Output the [X, Y] coordinate of the center of the cell containing the given text.  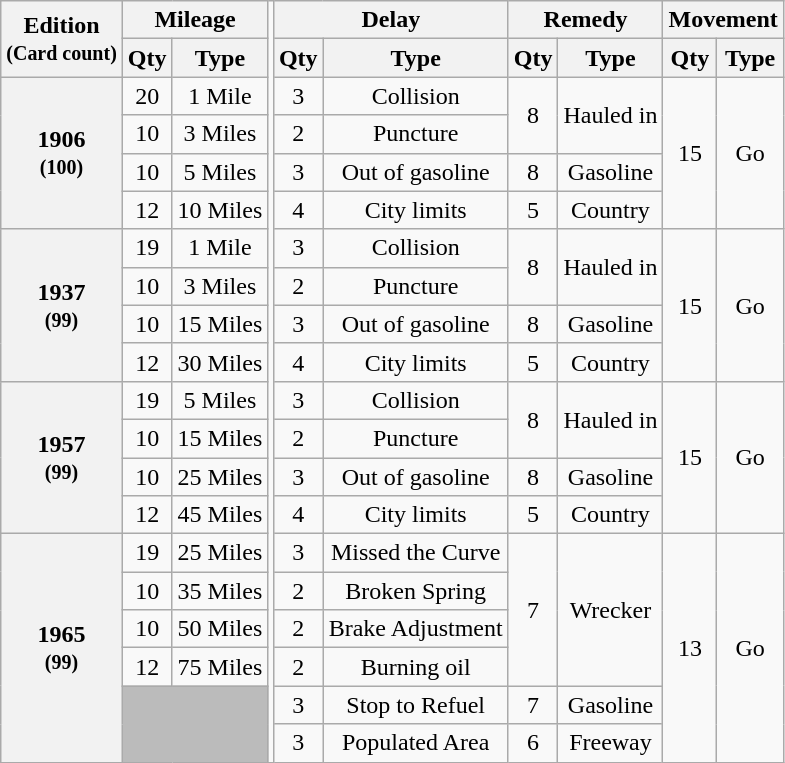
Edition(Card count) [62, 39]
Movement [723, 20]
Stop to Refuel [416, 705]
6 [533, 743]
Mileage [194, 20]
Brake Adjustment [416, 629]
Burning oil [416, 667]
Broken Spring [416, 591]
Missed the Curve [416, 553]
1965(99) [62, 648]
Delay [390, 20]
Wrecker [610, 610]
1937(99) [62, 305]
35 Miles [220, 591]
75 Miles [220, 667]
45 Miles [220, 515]
Remedy [586, 20]
Populated Area [416, 743]
30 Miles [220, 362]
13 [690, 648]
1906(100) [62, 153]
20 [147, 96]
10 Miles [220, 210]
1957(99) [62, 457]
50 Miles [220, 629]
Freeway [610, 743]
